Locate the cell with the specified text and output its [x, y] center coordinate. 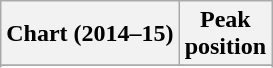
Chart (2014–15) [90, 34]
Peakposition [225, 34]
